Provide the [x, y] coordinate of the cell's center where the given text is located.  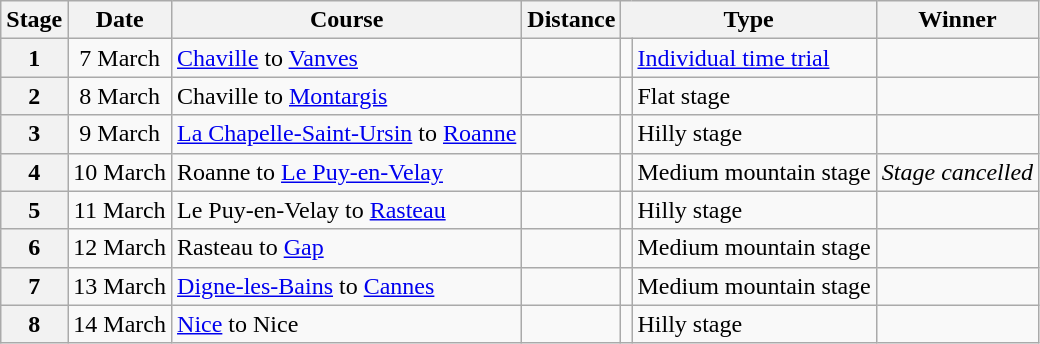
8 March [120, 96]
Flat stage [754, 96]
9 March [120, 134]
La Chapelle-Saint-Ursin to Roanne [347, 134]
Chaville to Vanves [347, 58]
Course [347, 20]
Distance [572, 20]
Nice to Nice [347, 324]
Digne-les-Bains to Cannes [347, 286]
2 [34, 96]
Date [120, 20]
Individual time trial [754, 58]
10 March [120, 172]
14 March [120, 324]
5 [34, 210]
1 [34, 58]
Le Puy-en-Velay to Rasteau [347, 210]
Stage cancelled [957, 172]
13 March [120, 286]
Chaville to Montargis [347, 96]
7 March [120, 58]
Roanne to Le Puy-en-Velay [347, 172]
Stage [34, 20]
11 March [120, 210]
4 [34, 172]
Winner [957, 20]
3 [34, 134]
8 [34, 324]
Type [748, 20]
12 March [120, 248]
6 [34, 248]
7 [34, 286]
Rasteau to Gap [347, 248]
